Output the (x, y) coordinate of the center of the cell containing the given text.  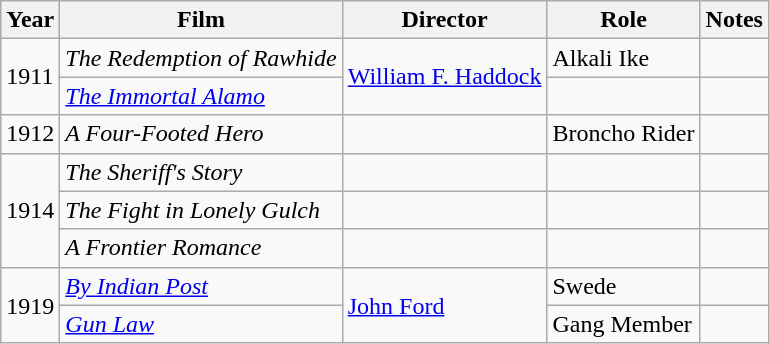
Role (624, 20)
Year (30, 20)
Director (444, 20)
By Indian Post (201, 286)
William F. Haddock (444, 77)
John Ford (444, 305)
Notes (734, 20)
1911 (30, 77)
1912 (30, 134)
Broncho Rider (624, 134)
The Redemption of Rawhide (201, 58)
A Four-Footed Hero (201, 134)
1919 (30, 305)
The Fight in Lonely Gulch (201, 210)
Swede (624, 286)
Alkali Ike (624, 58)
The Sheriff's Story (201, 172)
The Immortal Alamo (201, 96)
Gun Law (201, 324)
Gang Member (624, 324)
A Frontier Romance (201, 248)
Film (201, 20)
1914 (30, 210)
